Find where the given text appears and provide that cell's center as (X, Y) coordinate. 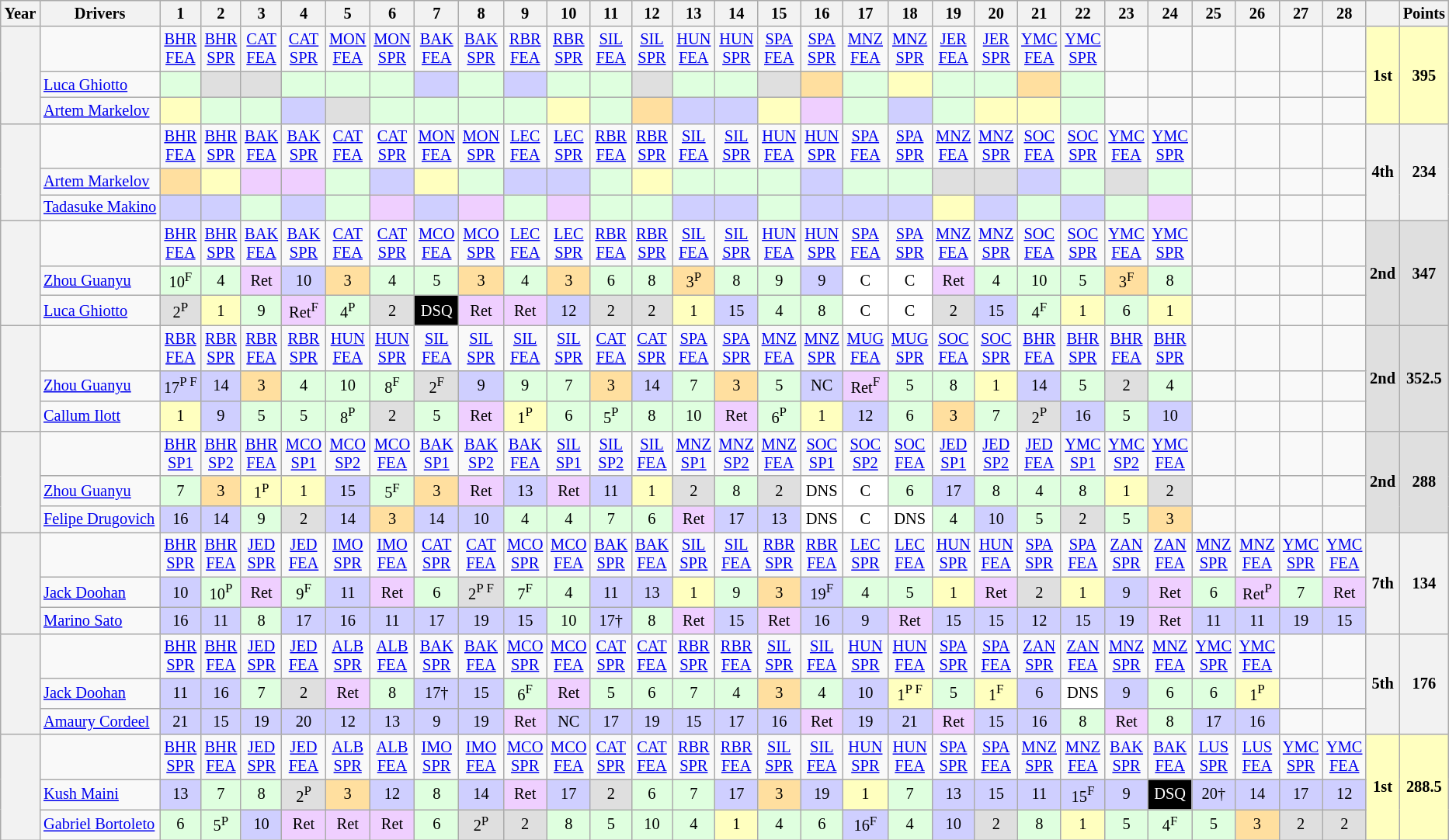
Callum Ilott (99, 416)
Marino Sato (99, 620)
176 (1424, 684)
27 (1301, 13)
Gabriel Bortoleto (99, 824)
15F (1082, 795)
LUSSPR (1214, 757)
3P (694, 281)
Tadasuke Makino (99, 207)
1P F (910, 692)
6F (525, 692)
1F (996, 692)
395 (1424, 75)
23 (1126, 13)
SILSP2 (610, 453)
20† (1214, 795)
17P F (180, 385)
BAKSP2 (481, 453)
22 (1082, 13)
4P (348, 311)
Year (20, 13)
5th (1382, 684)
7F (525, 592)
MNZSP1 (694, 453)
19F (822, 592)
BHRSP2 (221, 453)
MCOSP1 (304, 453)
MNZSP2 (736, 453)
MCOSP2 (348, 453)
SOCSP2 (865, 453)
2P F (481, 592)
RetP (1257, 592)
JERSPR (996, 49)
347 (1424, 273)
28 (1344, 13)
BAKSP1 (436, 453)
Points (1424, 13)
LUSFEA (1257, 757)
352.5 (1424, 379)
Amaury Cordeel (99, 721)
24 (1170, 13)
8P (348, 416)
BHRSP1 (180, 453)
SILSP1 (568, 453)
YMCSP2 (1126, 453)
MUGFEA (865, 349)
234 (1424, 172)
134 (1424, 582)
26 (1257, 13)
YMCSP1 (1082, 453)
25 (1214, 13)
5F (391, 491)
JEDSP2 (996, 453)
Drivers (99, 13)
MUGSPR (910, 349)
Felipe Drugovich (99, 519)
9F (304, 592)
288.5 (1424, 787)
288 (1424, 481)
3F (1126, 281)
4th (1382, 172)
18 (910, 13)
JERFEA (954, 49)
Kush Maini (99, 795)
2F (436, 385)
10F (180, 281)
8F (391, 385)
6P (780, 416)
16F (865, 824)
10P (221, 592)
JEDSP1 (954, 453)
SOCSP1 (822, 453)
7th (1382, 582)
